Find where the given text appears and provide that cell's center as [X, Y] coordinate. 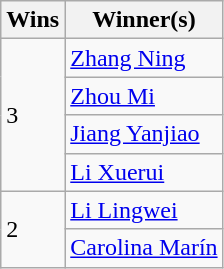
Zhou Mi [144, 96]
Jiang Yanjiao [144, 134]
2 [33, 229]
Wins [33, 20]
Li Lingwei [144, 210]
Winner(s) [144, 20]
Zhang Ning [144, 58]
Li Xuerui [144, 172]
3 [33, 115]
Carolina Marín [144, 248]
